Extract the (X, Y) coordinate from the center of the cell holding the provided text.  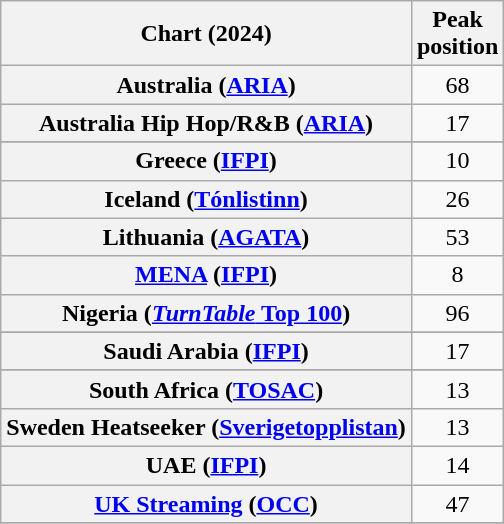
Chart (2024) (206, 34)
Iceland (Tónlistinn) (206, 199)
UK Streaming (OCC) (206, 503)
68 (457, 85)
53 (457, 237)
26 (457, 199)
South Africa (TOSAC) (206, 389)
96 (457, 313)
Australia (ARIA) (206, 85)
14 (457, 465)
Australia Hip Hop/R&B (ARIA) (206, 123)
47 (457, 503)
Greece (IFPI) (206, 161)
10 (457, 161)
8 (457, 275)
UAE (IFPI) (206, 465)
Lithuania (AGATA) (206, 237)
MENA (IFPI) (206, 275)
Sweden Heatseeker (Sverigetopplistan) (206, 427)
Nigeria (TurnTable Top 100) (206, 313)
Peakposition (457, 34)
Saudi Arabia (IFPI) (206, 351)
